Search for the cell housing the specified text and yield its (X, Y) center coordinate. 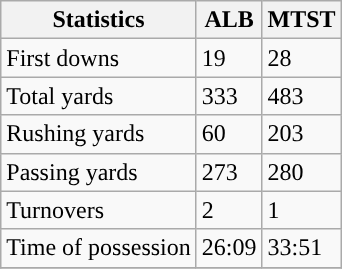
Statistics (99, 20)
1 (302, 210)
Time of possession (99, 248)
203 (302, 134)
33:51 (302, 248)
Total yards (99, 96)
Rushing yards (99, 134)
First downs (99, 58)
26:09 (229, 248)
Turnovers (99, 210)
MTST (302, 20)
19 (229, 58)
28 (302, 58)
60 (229, 134)
Passing yards (99, 172)
2 (229, 210)
483 (302, 96)
273 (229, 172)
ALB (229, 20)
280 (302, 172)
333 (229, 96)
